Output the [X, Y] coordinate of the center of the cell containing the given text.  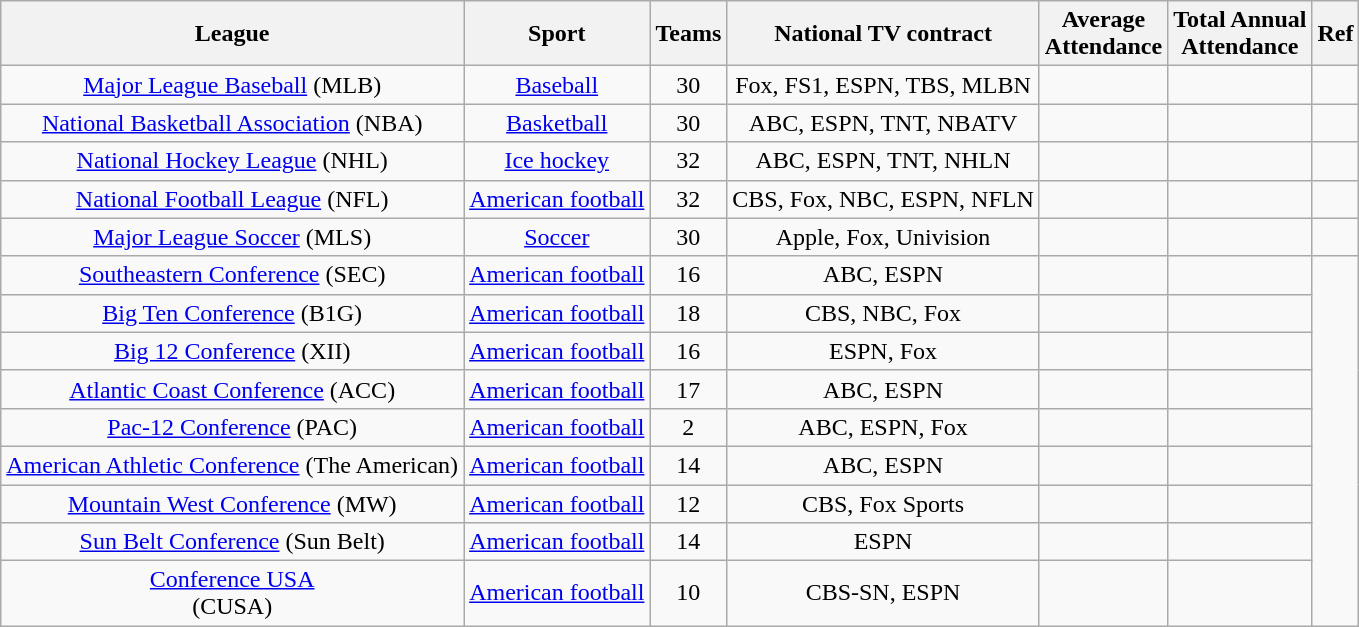
10 [688, 594]
CBS, Fox, NBC, ESPN, NFLN [883, 199]
League [232, 34]
National Basketball Association (NBA) [232, 123]
18 [688, 313]
AverageAttendance [1103, 34]
2 [688, 427]
Mountain West Conference (MW) [232, 503]
17 [688, 389]
Pac-12 Conference (PAC) [232, 427]
Sport [557, 34]
Fox, FS1, ESPN, TBS, MLBN [883, 85]
Ref [1336, 34]
ESPN [883, 542]
National Hockey League (NHL) [232, 161]
Big 12 Conference (XII) [232, 351]
ABC, ESPN, TNT, NHLN [883, 161]
Sun Belt Conference (Sun Belt) [232, 542]
Major League Baseball (MLB) [232, 85]
ESPN, Fox [883, 351]
Southeastern Conference (SEC) [232, 275]
Baseball [557, 85]
Conference USA(CUSA) [232, 594]
Basketball [557, 123]
Big Ten Conference (B1G) [232, 313]
National TV contract [883, 34]
American Athletic Conference (The American) [232, 465]
Soccer [557, 237]
Ice hockey [557, 161]
CBS, Fox Sports [883, 503]
Major League Soccer (MLS) [232, 237]
CBS, NBC, Fox [883, 313]
Atlantic Coast Conference (ACC) [232, 389]
Apple, Fox, Univision [883, 237]
ABC, ESPN, Fox [883, 427]
Total AnnualAttendance [1240, 34]
Teams [688, 34]
National Football League (NFL) [232, 199]
ABC, ESPN, TNT, NBATV [883, 123]
CBS-SN, ESPN [883, 594]
12 [688, 503]
